Find where the given text appears and provide that cell's center as (x, y) coordinate. 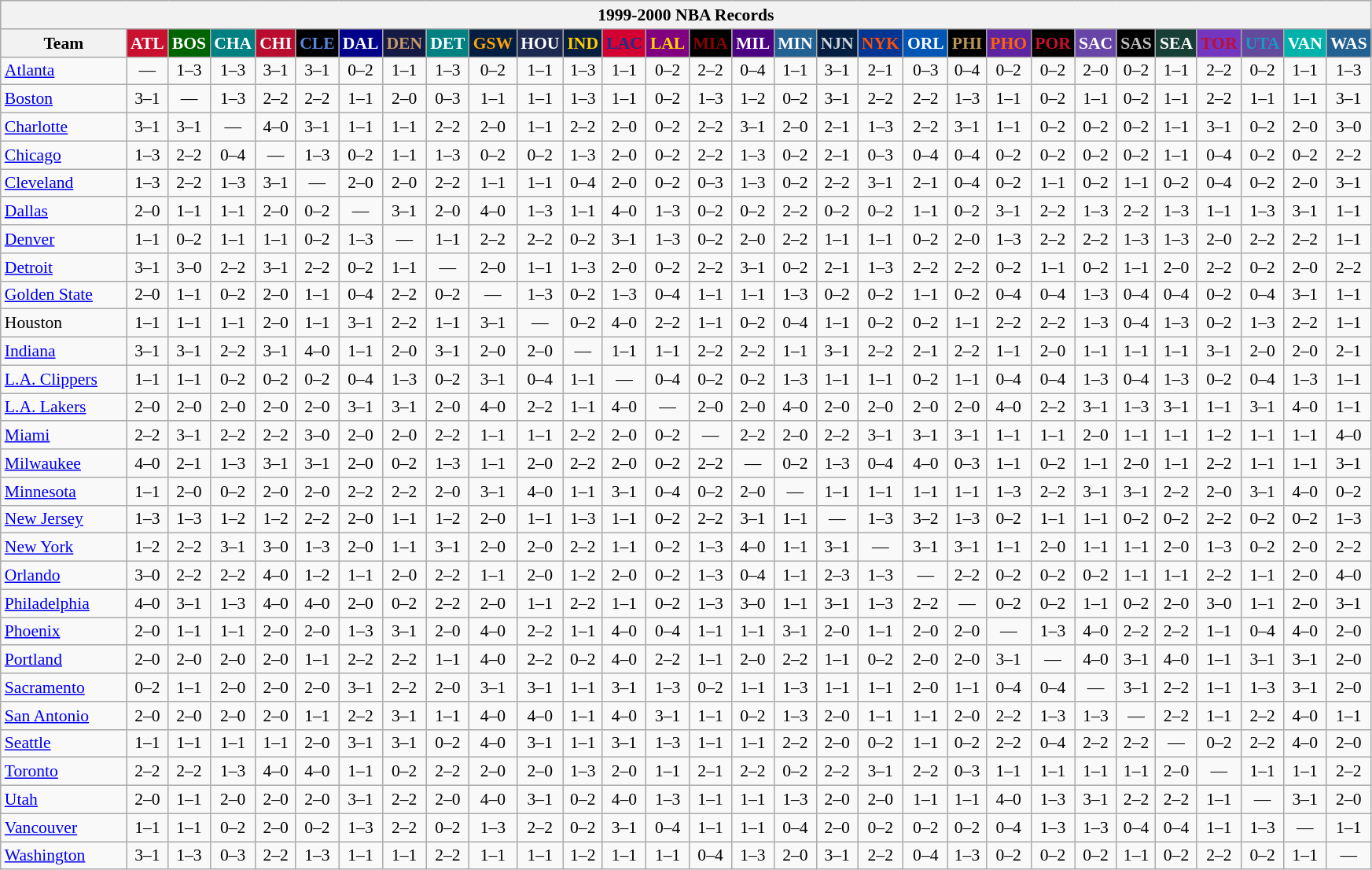
DET (448, 43)
MIN (795, 43)
CLE (318, 43)
Chicago (64, 155)
BOS (189, 43)
Cleveland (64, 183)
ATL (148, 43)
Denver (64, 239)
Boston (64, 99)
DEN (404, 43)
TOR (1219, 43)
ORL (926, 43)
Utah (64, 800)
Detroit (64, 267)
Phoenix (64, 632)
CHI (275, 43)
Portland (64, 660)
Sacramento (64, 688)
SAS (1136, 43)
Golden State (64, 295)
SEA (1176, 43)
SAC (1096, 43)
Orlando (64, 576)
San Antonio (64, 716)
GSW (494, 43)
Toronto (64, 772)
DAL (361, 43)
NJN (837, 43)
Indiana (64, 352)
New Jersey (64, 519)
HOU (539, 43)
WAS (1349, 43)
Dallas (64, 212)
Vancouver (64, 828)
L.A. Clippers (64, 379)
MIL (753, 43)
1999-2000 NBA Records (686, 15)
Milwaukee (64, 463)
PHI (967, 43)
3–2 (926, 519)
LAC (624, 43)
IND (583, 43)
LAL (668, 43)
Philadelphia (64, 603)
CHA (233, 43)
Team (64, 43)
2–3 (837, 576)
Charlotte (64, 127)
L.A. Lakers (64, 407)
Washington (64, 856)
Atlanta (64, 71)
Minnesota (64, 492)
PHO (1008, 43)
UTA (1263, 43)
NYK (881, 43)
Miami (64, 436)
POR (1053, 43)
Seattle (64, 743)
New York (64, 547)
Houston (64, 323)
MIA (710, 43)
VAN (1305, 43)
